Determine the (X, Y) coordinate at the center of the cell enclosing the given text.  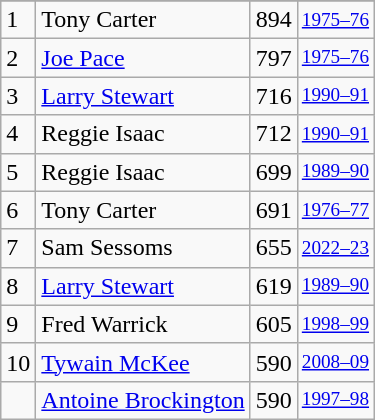
605 (274, 324)
3 (18, 96)
894 (274, 20)
Fred Warrick (143, 324)
8 (18, 286)
9 (18, 324)
6 (18, 210)
Tywain McKee (143, 362)
712 (274, 134)
2 (18, 58)
1 (18, 20)
699 (274, 172)
4 (18, 134)
1997–98 (335, 400)
1998–99 (335, 324)
10 (18, 362)
1976–77 (335, 210)
7 (18, 248)
5 (18, 172)
691 (274, 210)
2008–09 (335, 362)
Sam Sessoms (143, 248)
619 (274, 286)
655 (274, 248)
Antoine Brockington (143, 400)
797 (274, 58)
716 (274, 96)
Joe Pace (143, 58)
2022–23 (335, 248)
